Capture the cell that displays the provided text and extract its (x, y) central coordinate. 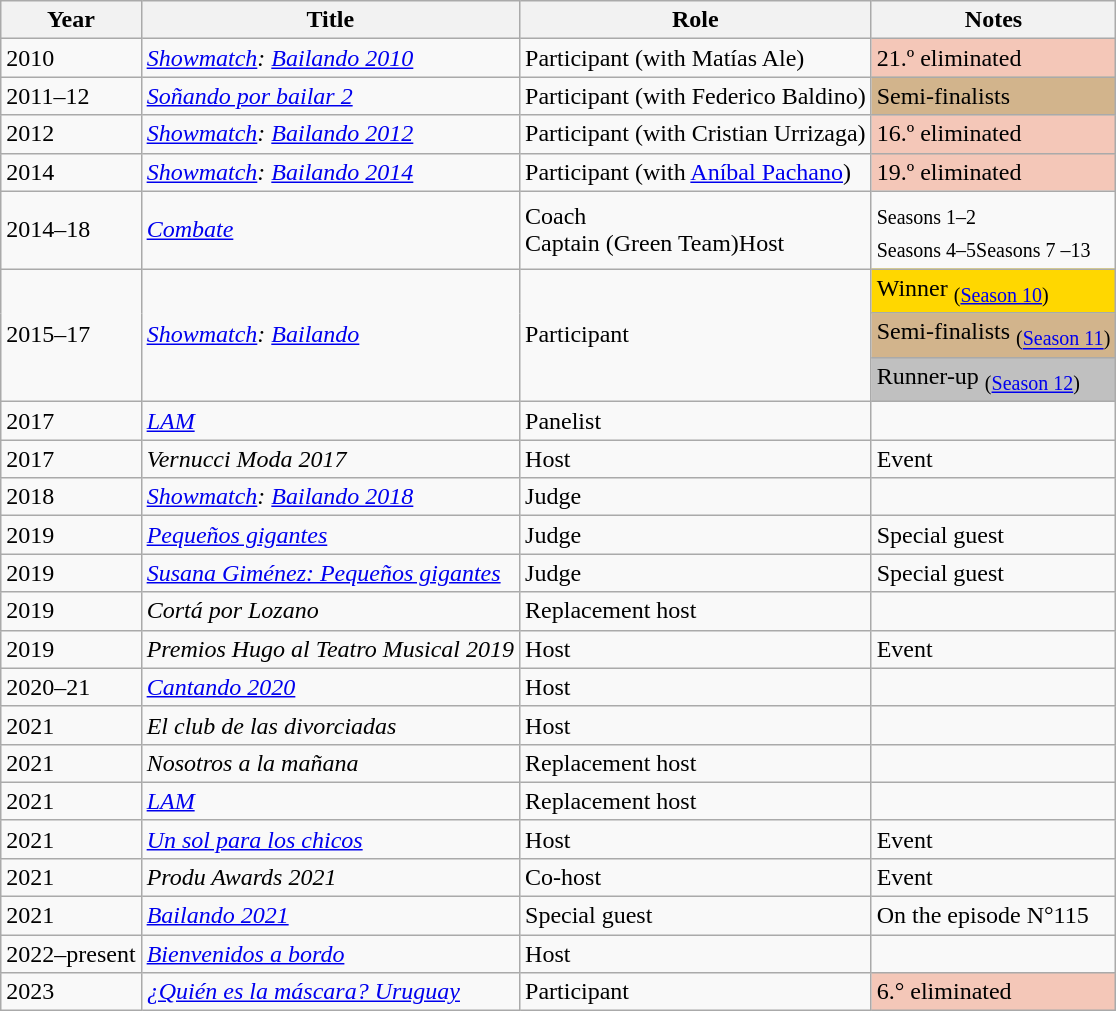
Winner (Season 10) (994, 291)
Showmatch: Bailando (330, 336)
Year (71, 20)
Pequeños gigantes (330, 535)
Premios Hugo al Teatro Musical 2019 (330, 649)
2018 (71, 497)
Produ Awards 2021 (330, 877)
Panelist (696, 421)
Semi-finalists (994, 96)
2011–12 (71, 96)
Cortá por Lozano (330, 611)
Participant (with Federico Baldino) (696, 96)
On the episode N°115 (994, 916)
16.º eliminated (994, 134)
Participant (with Aníbal Pachano) (696, 172)
Susana Giménez: Pequeños gigantes (330, 573)
Role (696, 20)
Semi-finalists (Season 11) (994, 335)
2023 (71, 992)
Title (330, 20)
Co-host (696, 877)
2014 (71, 172)
21.º eliminated (994, 58)
¿Quién es la máscara? Uruguay (330, 992)
Notes (994, 20)
2014–18 (71, 230)
Bienvenidos a bordo (330, 954)
2022–present (71, 954)
Participant (with Cristian Urrizaga) (696, 134)
Cantando 2020 (330, 687)
CoachCaptain (Green Team)Host (696, 230)
2010 (71, 58)
Nosotros a la mañana (330, 763)
Showmatch: Bailando 2010 (330, 58)
Soñando por bailar 2 (330, 96)
Showmatch: Bailando 2014 (330, 172)
Vernucci Moda 2017 (330, 459)
Showmatch: Bailando 2018 (330, 497)
19.º eliminated (994, 172)
Runner-up (Season 12) (994, 379)
Un sol para los chicos (330, 839)
2012 (71, 134)
Combate (330, 230)
Seasons 1–2Seasons 4–5Seasons 7 –13 (994, 230)
2020–21 (71, 687)
El club de las divorciadas (330, 725)
Bailando 2021 (330, 916)
Showmatch: Bailando 2012 (330, 134)
6.° eliminated (994, 992)
Participant (with Matías Ale) (696, 58)
2015–17 (71, 336)
